From the cell containing the given text, extract its center point as [X, Y] coordinate. 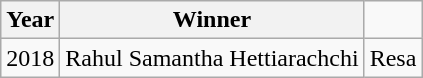
Resa [393, 58]
Rahul Samantha Hettiarachchi [212, 58]
2018 [30, 58]
Winner [212, 20]
Year [30, 20]
